Scan for the cell matching the given text and deliver its [X, Y] coordinate at center. 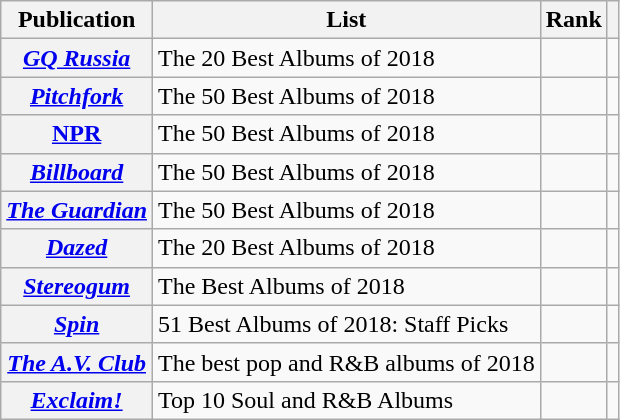
Stereogum [77, 286]
Pitchfork [77, 96]
Publication [77, 20]
The A.V. Club [77, 362]
51 Best Albums of 2018: Staff Picks [347, 324]
The Guardian [77, 210]
The Best Albums of 2018 [347, 286]
List [347, 20]
NPR [77, 134]
Rank [574, 20]
The best pop and R&B albums of 2018 [347, 362]
Exclaim! [77, 400]
GQ Russia [77, 58]
Top 10 Soul and R&B Albums [347, 400]
Dazed [77, 248]
Billboard [77, 172]
Spin [77, 324]
